Scan for the cell matching the given text and deliver its (x, y) coordinate at center. 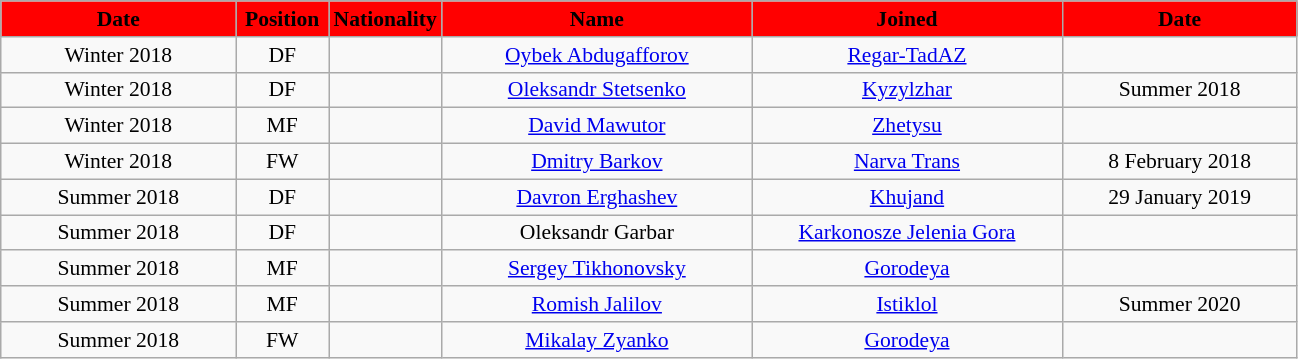
Khujand (907, 197)
David Mawutor (597, 126)
Kyzylzhar (907, 90)
Name (597, 19)
Romish Jalilov (597, 304)
Regar-TadAZ (907, 55)
29 January 2019 (1180, 197)
Nationality (384, 19)
Karkonosze Jelenia Gora (907, 233)
Zhetysu (907, 126)
8 February 2018 (1180, 162)
Summer 2020 (1180, 304)
Position (282, 19)
Davron Erghashev (597, 197)
Mikalay Zyanko (597, 340)
Joined (907, 19)
Oleksandr Garbar (597, 233)
Oleksandr Stetsenko (597, 90)
Oybek Abdugafforov (597, 55)
Dmitry Barkov (597, 162)
Narva Trans (907, 162)
Sergey Tikhonovsky (597, 269)
Istiklol (907, 304)
